Output the [X, Y] coordinate of the center of the cell containing the given text.  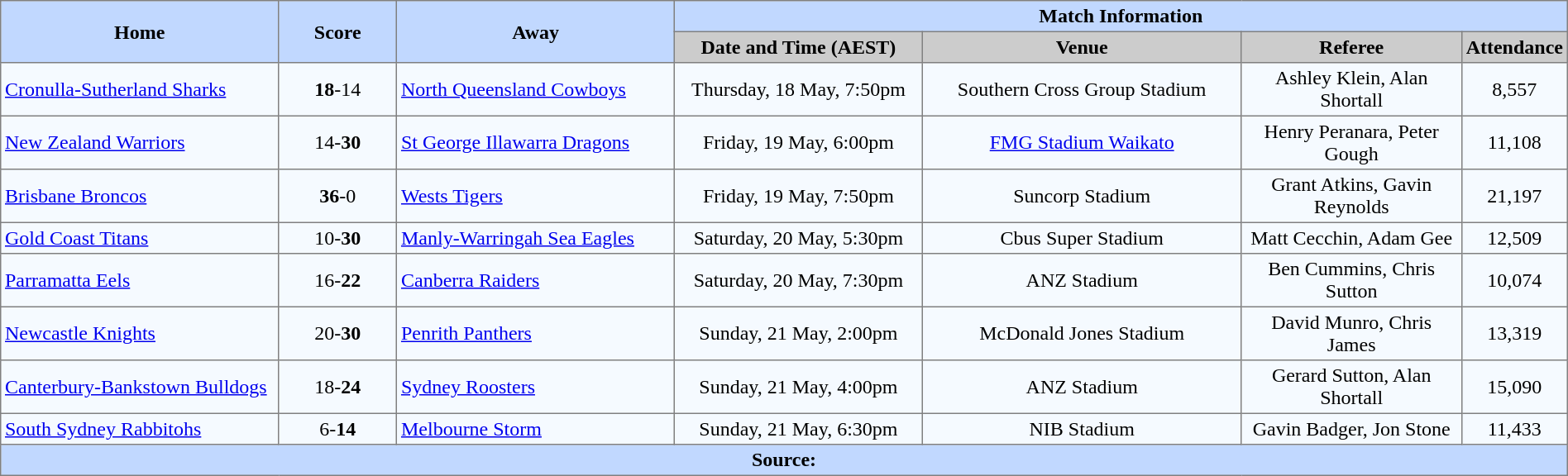
18-24 [337, 387]
Away [536, 31]
Source: [784, 460]
Newcastle Knights [140, 333]
Match Information [1121, 17]
Brisbane Broncos [140, 196]
Henry Peranara, Peter Gough [1351, 142]
St George Illawarra Dragons [536, 142]
Sydney Roosters [536, 387]
Matt Cecchin, Adam Gee [1351, 238]
Ashley Klein, Alan Shortall [1351, 89]
Wests Tigers [536, 196]
Friday, 19 May, 6:00pm [798, 142]
12,509 [1514, 238]
Ben Cummins, Chris Sutton [1351, 280]
6-14 [337, 429]
NIB Stadium [1082, 429]
Suncorp Stadium [1082, 196]
Saturday, 20 May, 7:30pm [798, 280]
Sunday, 21 May, 4:00pm [798, 387]
8,557 [1514, 89]
20-30 [337, 333]
16-22 [337, 280]
Gavin Badger, Jon Stone [1351, 429]
Home [140, 31]
Score [337, 31]
North Queensland Cowboys [536, 89]
10-30 [337, 238]
New Zealand Warriors [140, 142]
Canberra Raiders [536, 280]
South Sydney Rabbitohs [140, 429]
Attendance [1514, 47]
Saturday, 20 May, 5:30pm [798, 238]
David Munro, Chris James [1351, 333]
10,074 [1514, 280]
11,433 [1514, 429]
Parramatta Eels [140, 280]
15,090 [1514, 387]
Grant Atkins, Gavin Reynolds [1351, 196]
Date and Time (AEST) [798, 47]
Referee [1351, 47]
Canterbury-Bankstown Bulldogs [140, 387]
McDonald Jones Stadium [1082, 333]
FMG Stadium Waikato [1082, 142]
Manly-Warringah Sea Eagles [536, 238]
36-0 [337, 196]
Penrith Panthers [536, 333]
14-30 [337, 142]
Cronulla-Sutherland Sharks [140, 89]
Friday, 19 May, 7:50pm [798, 196]
Melbourne Storm [536, 429]
Thursday, 18 May, 7:50pm [798, 89]
Sunday, 21 May, 6:30pm [798, 429]
13,319 [1514, 333]
21,197 [1514, 196]
Venue [1082, 47]
11,108 [1514, 142]
Southern Cross Group Stadium [1082, 89]
Gerard Sutton, Alan Shortall [1351, 387]
Gold Coast Titans [140, 238]
Sunday, 21 May, 2:00pm [798, 333]
Cbus Super Stadium [1082, 238]
18-14 [337, 89]
